Provide the (X, Y) coordinate of the cell's center where the given text is located.  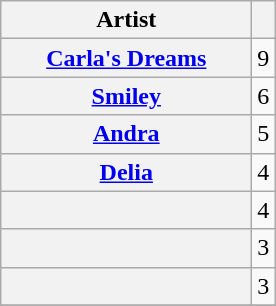
Andra (126, 134)
Artist (126, 20)
Smiley (126, 96)
9 (264, 58)
Carla's Dreams (126, 58)
5 (264, 134)
6 (264, 96)
Delia (126, 172)
